Determine the (X, Y) coordinate at the center of the cell enclosing the given text.  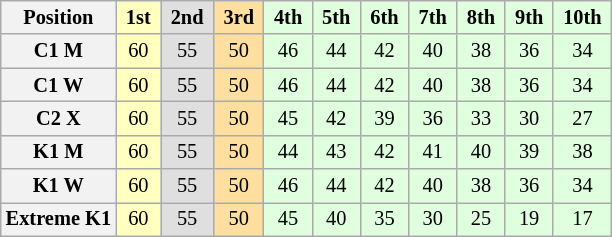
5th (336, 17)
Position (58, 17)
C1 M (58, 51)
3rd (238, 17)
7th (433, 17)
Extreme K1 (58, 219)
6th (384, 17)
25 (481, 219)
9th (529, 17)
43 (336, 152)
1st (138, 17)
41 (433, 152)
K1 W (58, 186)
C1 W (58, 85)
4th (288, 17)
8th (481, 17)
33 (481, 118)
C2 X (58, 118)
2nd (188, 17)
19 (529, 219)
10th (582, 17)
35 (384, 219)
27 (582, 118)
K1 M (58, 152)
17 (582, 219)
